Return the [x, y] coordinate for the center point of the cell that contains the specified text.  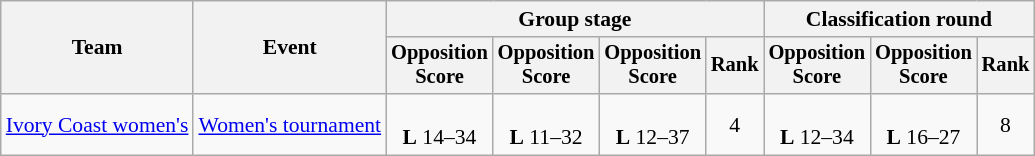
Women's tournament [290, 124]
L 14–34 [440, 124]
L 11–32 [546, 124]
Group stage [574, 19]
L 16–27 [924, 124]
Event [290, 48]
Ivory Coast women's [98, 124]
L 12–37 [652, 124]
Classification round [900, 19]
L 12–34 [818, 124]
4 [735, 124]
Team [98, 48]
8 [1006, 124]
